Identify which cell holds the provided text, then report its (X, Y) central coordinate. 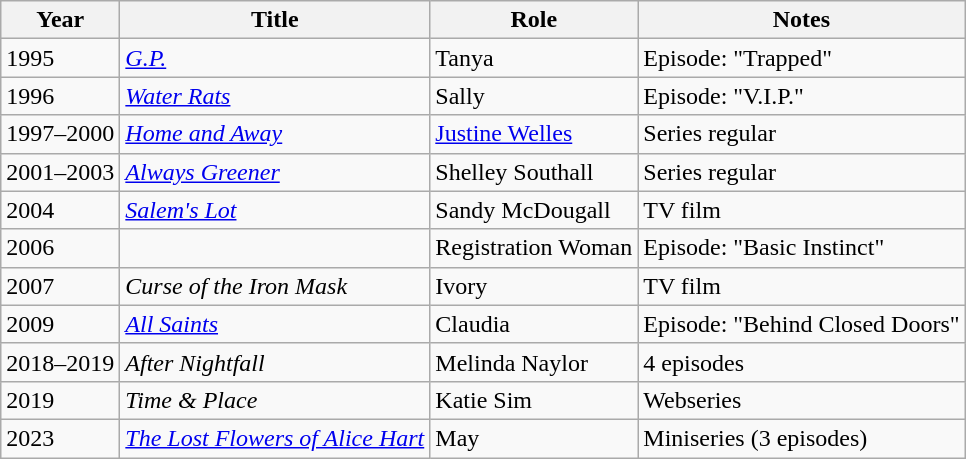
4 episodes (802, 362)
2007 (60, 286)
2009 (60, 324)
1997–2000 (60, 134)
Episode: "V.I.P." (802, 96)
Time & Place (275, 400)
Home and Away (275, 134)
Sandy McDougall (534, 210)
Justine Welles (534, 134)
Episode: "Behind Closed Doors" (802, 324)
Curse of the Iron Mask (275, 286)
Tanya (534, 58)
Ivory (534, 286)
May (534, 438)
Always Greener (275, 172)
2023 (60, 438)
Claudia (534, 324)
Role (534, 20)
Katie Sim (534, 400)
Year (60, 20)
Sally (534, 96)
Miniseries (3 episodes) (802, 438)
2019 (60, 400)
1995 (60, 58)
Webseries (802, 400)
All Saints (275, 324)
Notes (802, 20)
Title (275, 20)
2004 (60, 210)
2018–2019 (60, 362)
The Lost Flowers of Alice Hart (275, 438)
Episode: "Basic Instinct" (802, 248)
Water Rats (275, 96)
After Nightfall (275, 362)
Registration Woman (534, 248)
Salem's Lot (275, 210)
2006 (60, 248)
Episode: "Trapped" (802, 58)
Melinda Naylor (534, 362)
G.P. (275, 58)
1996 (60, 96)
Shelley Southall (534, 172)
2001–2003 (60, 172)
